Capture the cell that displays the provided text and extract its (X, Y) central coordinate. 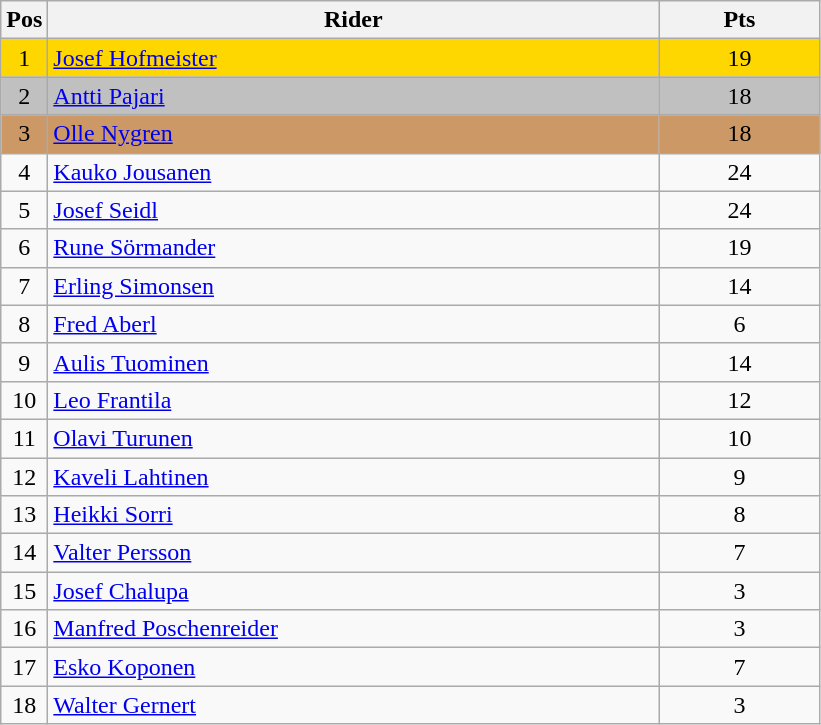
5 (24, 210)
11 (24, 438)
Kaveli Lahtinen (354, 477)
Esko Koponen (354, 667)
Walter Gernert (354, 705)
Leo Frantila (354, 400)
Pos (24, 20)
Valter Persson (354, 553)
Heikki Sorri (354, 515)
Rune Sörmander (354, 248)
17 (24, 667)
2 (24, 96)
Olavi Turunen (354, 438)
Rider (354, 20)
15 (24, 591)
1 (24, 58)
Erling Simonsen (354, 286)
Josef Seidl (354, 210)
13 (24, 515)
Kauko Jousanen (354, 172)
Manfred Poschenreider (354, 629)
Aulis Tuominen (354, 362)
Josef Hofmeister (354, 58)
Fred Aberl (354, 324)
Pts (740, 20)
Antti Pajari (354, 96)
4 (24, 172)
Olle Nygren (354, 134)
Josef Chalupa (354, 591)
16 (24, 629)
